Capture the cell that displays the provided text and extract its (X, Y) central coordinate. 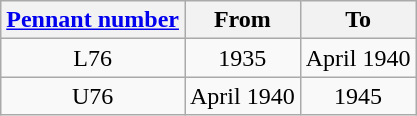
To (358, 20)
From (242, 20)
1945 (358, 96)
Pennant number (93, 20)
U76 (93, 96)
1935 (242, 58)
L76 (93, 58)
